Output the (X, Y) coordinate of the center of the cell containing the given text.  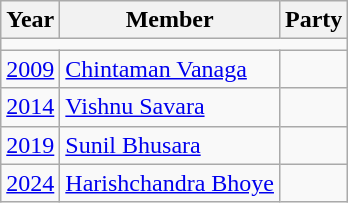
2019 (30, 145)
Vishnu Savara (170, 107)
Chintaman Vanaga (170, 69)
2014 (30, 107)
Year (30, 20)
2009 (30, 69)
Harishchandra Bhoye (170, 183)
2024 (30, 183)
Sunil Bhusara (170, 145)
Member (170, 20)
Party (313, 20)
